Return the [x, y] coordinate for the center point of the cell that contains the specified text.  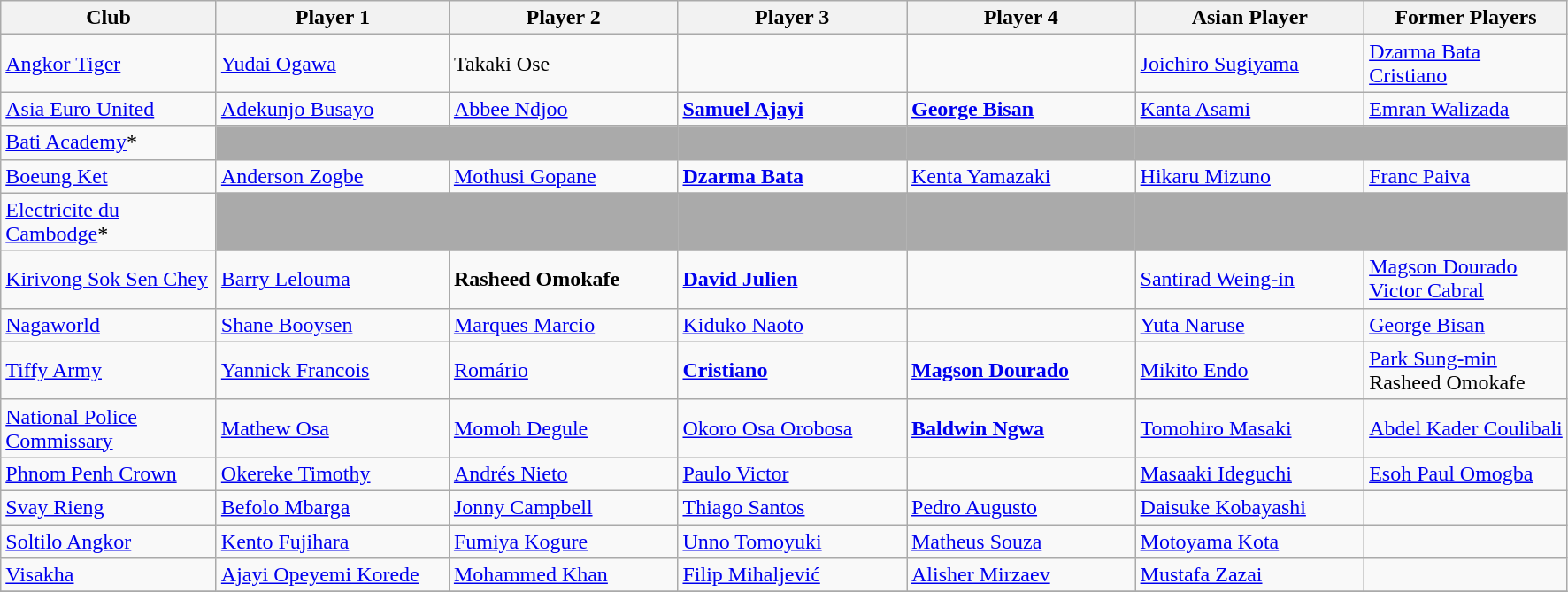
Romário [563, 370]
Franc Paiva [1466, 176]
Player 2 [563, 18]
Park Sung-min Rasheed Omokafe [1466, 370]
Phnom Penh Crown [109, 473]
Adekunjo Busayo [333, 109]
Boeung Ket [109, 176]
Mothusi Gopane [563, 176]
Barry Lelouma [333, 280]
Thiago Santos [793, 507]
Dzarma BataCristiano [1466, 64]
Mathew Osa [333, 428]
Mikito Endo [1249, 370]
Pedro Augusto [1021, 507]
Asian Player [1249, 18]
Daisuke Kobayashi [1249, 507]
Kento Fujihara [333, 541]
Player 1 [333, 18]
Mustafa Zazai [1249, 575]
Player 4 [1021, 18]
Tomohiro Masaki [1249, 428]
Abbee Ndjoo [563, 109]
Esoh Paul Omogba [1466, 473]
Jonny Campbell [563, 507]
Anderson Zogbe [333, 176]
Magson Dourado [1021, 370]
Kanta Asami [1249, 109]
Fumiya Kogure [563, 541]
Kenta Yamazaki [1021, 176]
Abdel Kader Coulibali [1466, 428]
Kiduko Naoto [793, 325]
Marques Marcio [563, 325]
Santirad Weing-in [1249, 280]
Dzarma Bata [793, 176]
Filip Mihaljević [793, 575]
Ajayi Opeyemi Korede [333, 575]
Yuta Naruse [1249, 325]
Hikaru Mizuno [1249, 176]
Yudai Ogawa [333, 64]
Visakha [109, 575]
Club [109, 18]
Baldwin Ngwa [1021, 428]
Bati Academy* [109, 142]
Okoro Osa Orobosa [793, 428]
Kirivong Sok Sen Chey [109, 280]
Cristiano [793, 370]
Befolo Mbarga [333, 507]
Matheus Souza [1021, 541]
Momoh Degule [563, 428]
Former Players [1466, 18]
Paulo Victor [793, 473]
Masaaki Ideguchi [1249, 473]
Asia Euro United [109, 109]
Motoyama Kota [1249, 541]
Unno Tomoyuki [793, 541]
Joichiro Sugiyama [1249, 64]
Shane Booysen [333, 325]
Yannick Francois [333, 370]
David Julien [793, 280]
Svay Rieng [109, 507]
Alisher Mirzaev [1021, 575]
Mohammed Khan [563, 575]
National Police Commissary [109, 428]
Andrés Nieto [563, 473]
Nagaworld [109, 325]
Angkor Tiger [109, 64]
Emran Walizada [1466, 109]
Tiffy Army [109, 370]
Electricite du Cambodge* [109, 221]
Player 3 [793, 18]
Takaki Ose [563, 64]
Magson Dourado Victor Cabral [1466, 280]
Okereke Timothy [333, 473]
Rasheed Omokafe [563, 280]
Soltilo Angkor [109, 541]
Samuel Ajayi [793, 109]
